For the text-containing cell, return its midpoint in [x, y] coordinate format. 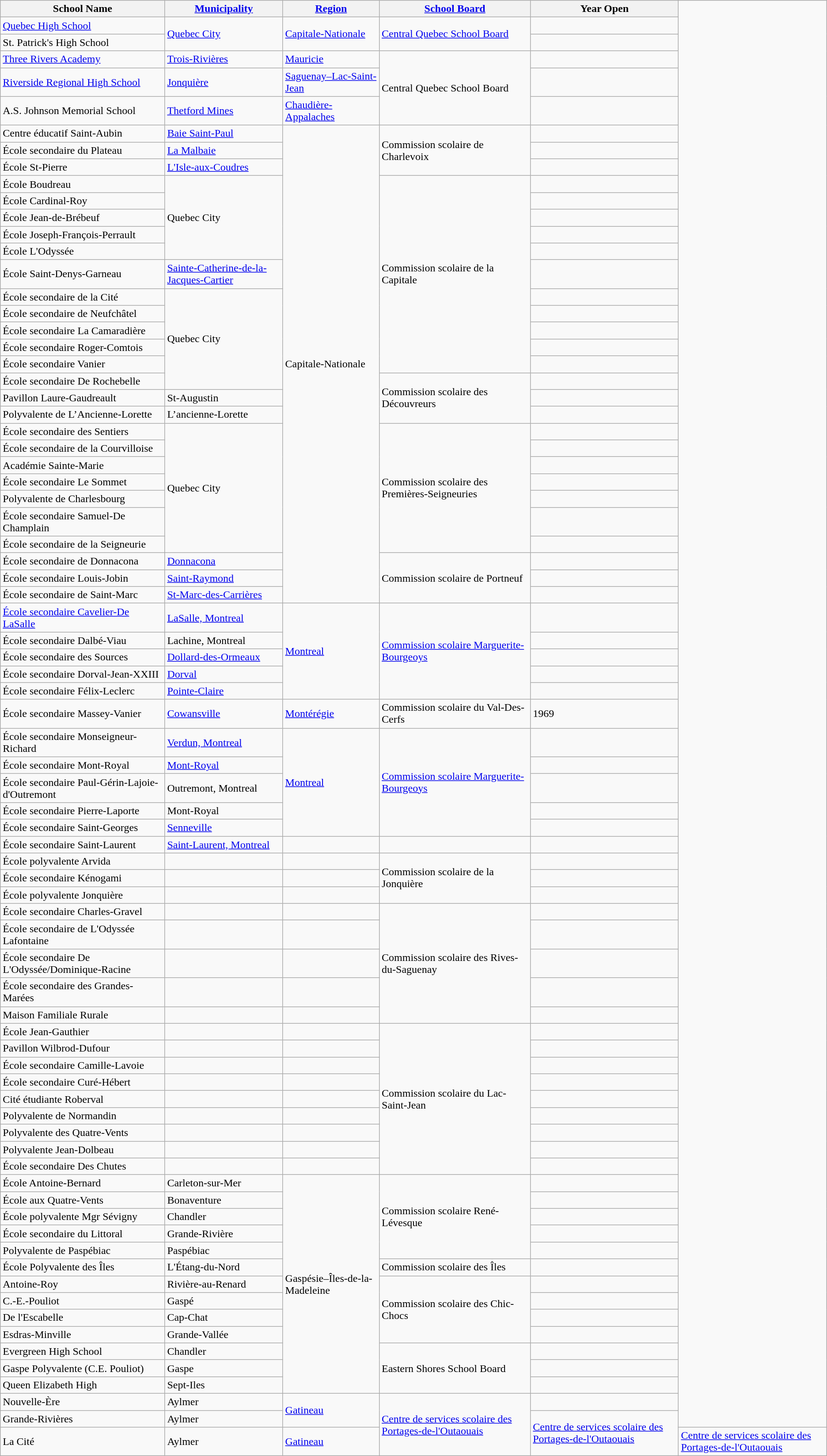
École secondaire Mont-Royal [83, 765]
Verdun, Montreal [224, 743]
École secondaire Charles-Gravel [83, 912]
École Jean-Gauthier [83, 1032]
École secondaire des Sources [83, 657]
École secondaire de Donnacona [83, 561]
School Name [83, 9]
L'Isle-aux-Coudres [224, 167]
École secondaire de la Seigneurie [83, 545]
St. Patrick's High School [83, 42]
Commission scolaire René-Lévesque [455, 1217]
Commission scolaire des Rives-du-Saguenay [455, 964]
Maison Familiale Rurale [83, 1015]
École secondaire Dorval-Jean-XXIII [83, 674]
École secondaire du Littoral [83, 1234]
Pavillon Laure-Gaudreault [83, 398]
Cité étudiante Roberval [83, 1099]
École secondaire Pierre-Laporte [83, 811]
Quebec High School [83, 26]
Year Open [604, 9]
Commission scolaire de la Capitale [455, 274]
La Malbaie [224, 150]
Outremont, Montreal [224, 788]
École secondaire Des Chutes [83, 1166]
Riverside Regional High School [83, 82]
Evergreen High School [83, 1351]
Polyvalente de Normandin [83, 1116]
Mauricie [331, 59]
École polyvalente Mgr Sévigny [83, 1217]
Commission scolaire des Îles [455, 1267]
Three Rivers Academy [83, 59]
Sainte-Catherine-de-la-Jacques-Cartier [224, 274]
Chaudière-Appalaches [331, 111]
Esdras-Minville [83, 1334]
École secondaire de Neufchâtel [83, 314]
École secondaire Vanier [83, 364]
École secondaire Louis-Jobin [83, 578]
Commission scolaire du Val-Des-Cerfs [455, 713]
École Joseph-François-Perrault [83, 235]
Polyvalente de Charlesbourg [83, 499]
École polyvalente Jonquière [83, 895]
École secondaire Curé-Hébert [83, 1082]
Lachine, Montreal [224, 640]
De l'Escabelle [83, 1318]
Polyvalente Jean-Dolbeau [83, 1150]
Commission scolaire de la Jonquière [455, 878]
Queen Elizabeth High [83, 1385]
École Polyvalente des Îles [83, 1267]
École secondaire La Camaradière [83, 331]
École secondaire Samuel-De Champlain [83, 522]
La Cité [83, 1442]
Cowansville [224, 713]
Gaspé [224, 1301]
École secondaire de la Cité [83, 297]
Polyvalente des Quatre-Vents [83, 1132]
Saint-Raymond [224, 578]
École Boudreau [83, 184]
École Cardinal-Roy [83, 201]
Paspébiac [224, 1250]
École secondaire de la Courvilloise [83, 448]
Municipality [224, 9]
Sept-Iles [224, 1385]
École secondaire de Saint-Marc [83, 595]
École secondaire De Rochebelle [83, 381]
Polyvalente de Paspébiac [83, 1250]
École secondaire de L'Odyssée Lafontaine [83, 934]
Senneville [224, 827]
École secondaire Roger-Comtois [83, 347]
École secondaire Monseigneur-Richard [83, 743]
Antoine-Roy [83, 1284]
Pointe-Claire [224, 691]
École secondaire Paul-Gérin-Lajoie-d'Outremont [83, 788]
St-Augustin [224, 398]
Commission scolaire du Lac-Saint-Jean [455, 1099]
Commission scolaire des Découvreurs [455, 398]
École secondaire Camille-Lavoie [83, 1065]
Eastern Shores School Board [455, 1368]
École secondaire Saint-Georges [83, 827]
St-Marc-des-Carrières [224, 595]
Gaspésie–Îles-de-la-Madeleine [331, 1284]
École secondaire De L'Odyssée/Dominique-Racine [83, 964]
Dollard-des-Ormeaux [224, 657]
École secondaire Félix-Leclerc [83, 691]
Pavillon Wilbrod-Dufour [83, 1048]
Gaspe [224, 1368]
École secondaire Le Sommet [83, 482]
Donnacona [224, 561]
Grande-Vallée [224, 1334]
Centre éducatif Saint-Aubin [83, 133]
Grande-Rivière [224, 1234]
École polyvalente Arvida [83, 861]
École secondaire Dalbé-Viau [83, 640]
École secondaire Massey-Vanier [83, 713]
École secondaire du Plateau [83, 150]
Dorval [224, 674]
Thetford Mines [224, 111]
Commission scolaire des Premières-Seigneuries [455, 488]
École Antoine-Bernard [83, 1183]
École L'Odyssée [83, 252]
L’ancienne-Lorette [224, 415]
A.S. Johnson Memorial School [83, 111]
École Saint-Denys-Garneau [83, 274]
Saint-Laurent, Montreal [224, 845]
École secondaire des Sentiers [83, 431]
École St-Pierre [83, 167]
École secondaire Kénogami [83, 878]
Region [331, 9]
Commission scolaire de Portneuf [455, 578]
École aux Quatre-Vents [83, 1200]
Cap-Chat [224, 1318]
Bonaventure [224, 1200]
1969 [604, 713]
Commission scolaire des Chic-Chocs [455, 1309]
Saguenay–Lac-Saint-Jean [331, 82]
École secondaire Cavelier-De LaSalle [83, 618]
Baie Saint-Paul [224, 133]
École secondaire des Grandes-Marées [83, 992]
C.-E.-Pouliot [83, 1301]
Grande-Rivières [83, 1418]
École Jean-de-Brébeuf [83, 217]
Rivière-au-Renard [224, 1284]
Académie Sainte-Marie [83, 465]
Trois-Rivières [224, 59]
Gaspe Polyvalente (C.E. Pouliot) [83, 1368]
Polyvalente de L’Ancienne-Lorette [83, 415]
L'Étang-du-Nord [224, 1267]
Carleton-sur-Mer [224, 1183]
School Board [455, 9]
Nouvelle-Ère [83, 1402]
LaSalle, Montreal [224, 618]
École secondaire Saint-Laurent [83, 845]
Montérégie [331, 713]
Jonquière [224, 82]
Commission scolaire de Charlevoix [455, 150]
